Detect which cell encompasses the target text, then output its [X, Y] center coordinate. 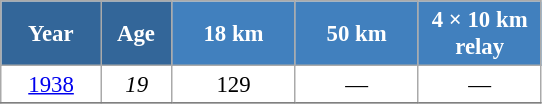
18 km [234, 34]
4 × 10 km relay [480, 34]
Age [136, 34]
129 [234, 85]
Year [52, 34]
19 [136, 85]
1938 [52, 85]
50 km [356, 34]
